Find where the given text appears and provide that cell's center as (x, y) coordinate. 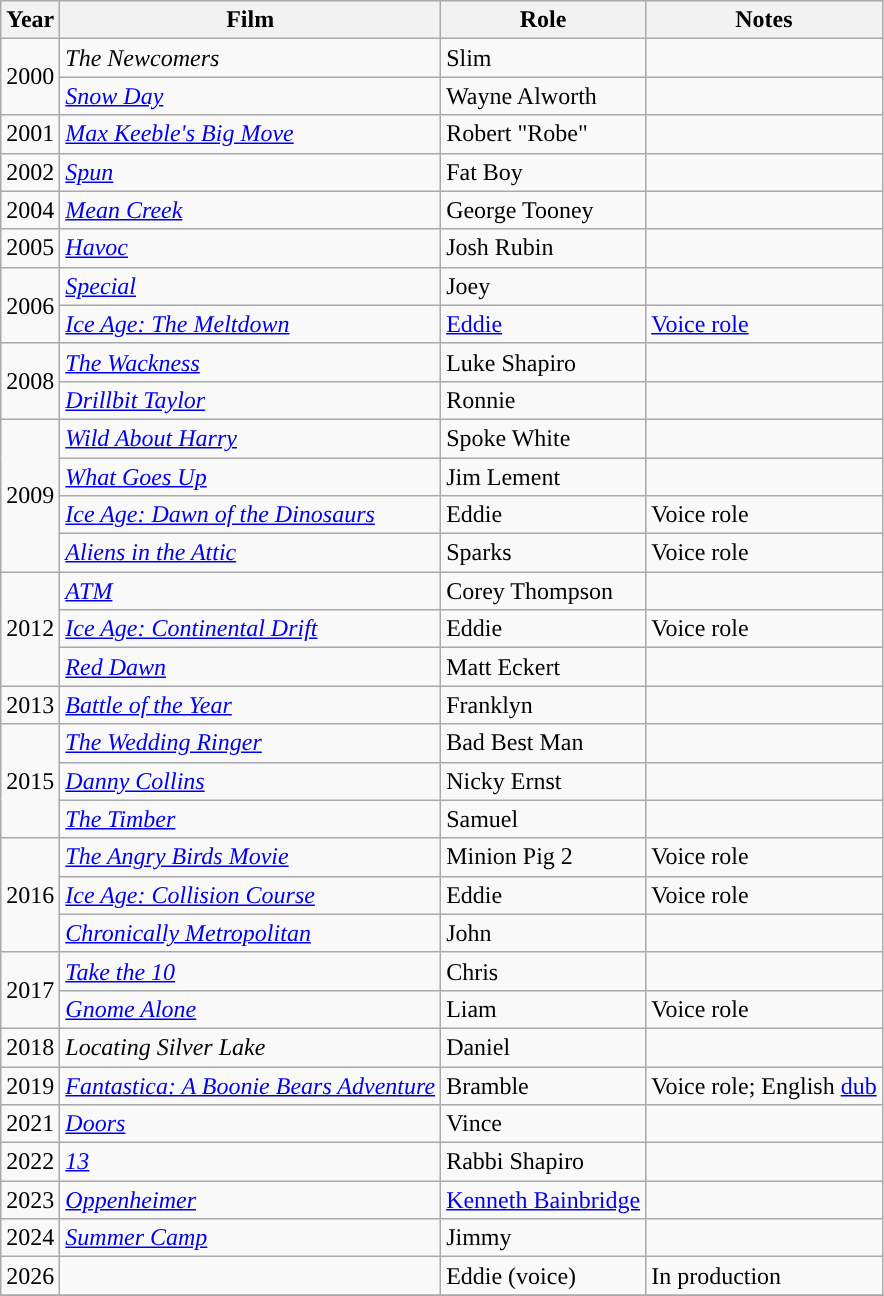
ATM (250, 591)
Franklyn (544, 705)
Film (250, 20)
Summer Camp (250, 1238)
Minion Pig 2 (544, 857)
Bad Best Man (544, 743)
Gnome Alone (250, 1009)
2015 (30, 781)
Bramble (544, 1085)
Special (250, 286)
Locating Silver Lake (250, 1047)
George Tooney (544, 210)
2019 (30, 1085)
2000 (30, 77)
13 (250, 1162)
Aliens in the Attic (250, 553)
The Timber (250, 819)
Vince (544, 1124)
Voice role; English dub (764, 1085)
In production (764, 1276)
Ronnie (544, 400)
Ice Age: Continental Drift (250, 629)
The Wackness (250, 362)
Danny Collins (250, 781)
Kenneth Bainbridge (544, 1200)
Role (544, 20)
Max Keeble's Big Move (250, 134)
2013 (30, 705)
Rabbi Shapiro (544, 1162)
Daniel (544, 1047)
Notes (764, 20)
The Angry Birds Movie (250, 857)
Luke Shapiro (544, 362)
The Wedding Ringer (250, 743)
Mean Creek (250, 210)
2002 (30, 172)
Spun (250, 172)
2005 (30, 248)
Matt Eckert (544, 667)
Corey Thompson (544, 591)
Ice Age: The Meltdown (250, 324)
Sparks (544, 553)
2004 (30, 210)
Doors (250, 1124)
Jimmy (544, 1238)
Take the 10 (250, 971)
Wild About Harry (250, 438)
Liam (544, 1009)
Red Dawn (250, 667)
Drillbit Taylor (250, 400)
Fantastica: A Boonie Bears Adventure (250, 1085)
2021 (30, 1124)
Samuel (544, 819)
Josh Rubin (544, 248)
2006 (30, 305)
Chronically Metropolitan (250, 933)
Snow Day (250, 96)
Jim Lement (544, 477)
2018 (30, 1047)
2024 (30, 1238)
Eddie (voice) (544, 1276)
Slim (544, 58)
The Newcomers (250, 58)
Spoke White (544, 438)
2023 (30, 1200)
Robert "Robe" (544, 134)
Joey (544, 286)
What Goes Up (250, 477)
Ice Age: Collision Course (250, 895)
Ice Age: Dawn of the Dinosaurs (250, 515)
Year (30, 20)
2017 (30, 990)
2008 (30, 381)
Fat Boy (544, 172)
Battle of the Year (250, 705)
2009 (30, 495)
Oppenheimer (250, 1200)
2026 (30, 1276)
Havoc (250, 248)
Chris (544, 971)
2012 (30, 629)
John (544, 933)
2016 (30, 895)
Wayne Alworth (544, 96)
2001 (30, 134)
Nicky Ernst (544, 781)
2022 (30, 1162)
